For the text-containing cell, return its midpoint in [X, Y] coordinate format. 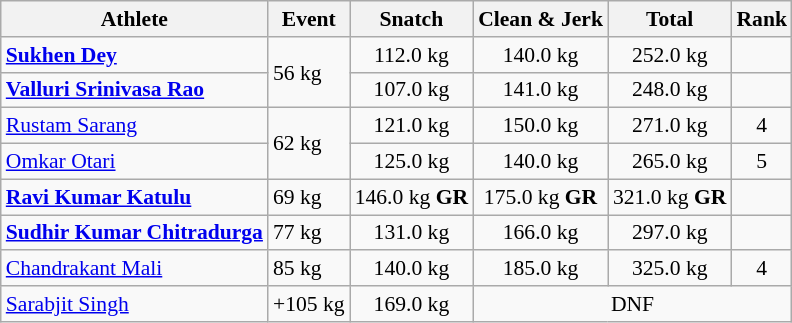
DNF [632, 304]
Sarabjit Singh [134, 304]
Sukhen Dey [134, 55]
166.0 kg [540, 233]
Rustam Sarang [134, 126]
175.0 kg GR [540, 197]
+105 kg [309, 304]
Sudhir Kumar Chitradurga [134, 233]
121.0 kg [412, 126]
Chandrakant Mali [134, 269]
271.0 kg [670, 126]
69 kg [309, 197]
Snatch [412, 19]
169.0 kg [412, 304]
150.0 kg [540, 126]
85 kg [309, 269]
125.0 kg [412, 162]
252.0 kg [670, 55]
297.0 kg [670, 233]
131.0 kg [412, 233]
56 kg [309, 72]
248.0 kg [670, 90]
Clean & Jerk [540, 19]
Athlete [134, 19]
62 kg [309, 144]
Omkar Otari [134, 162]
5 [762, 162]
Rank [762, 19]
112.0 kg [412, 55]
141.0 kg [540, 90]
77 kg [309, 233]
185.0 kg [540, 269]
146.0 kg GR [412, 197]
Total [670, 19]
Event [309, 19]
Valluri Srinivasa Rao [134, 90]
107.0 kg [412, 90]
Ravi Kumar Katulu [134, 197]
265.0 kg [670, 162]
325.0 kg [670, 269]
321.0 kg GR [670, 197]
